Provide the (x, y) coordinate of the cell's center where the given text is located.  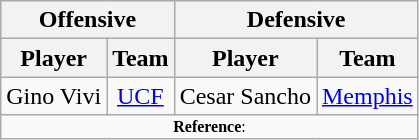
Memphis (367, 96)
Reference: (210, 127)
Cesar Sancho (245, 96)
Offensive (88, 20)
UCF (141, 96)
Defensive (296, 20)
Gino Vivi (54, 96)
